Return (x, y) of the center of cell containing provided text 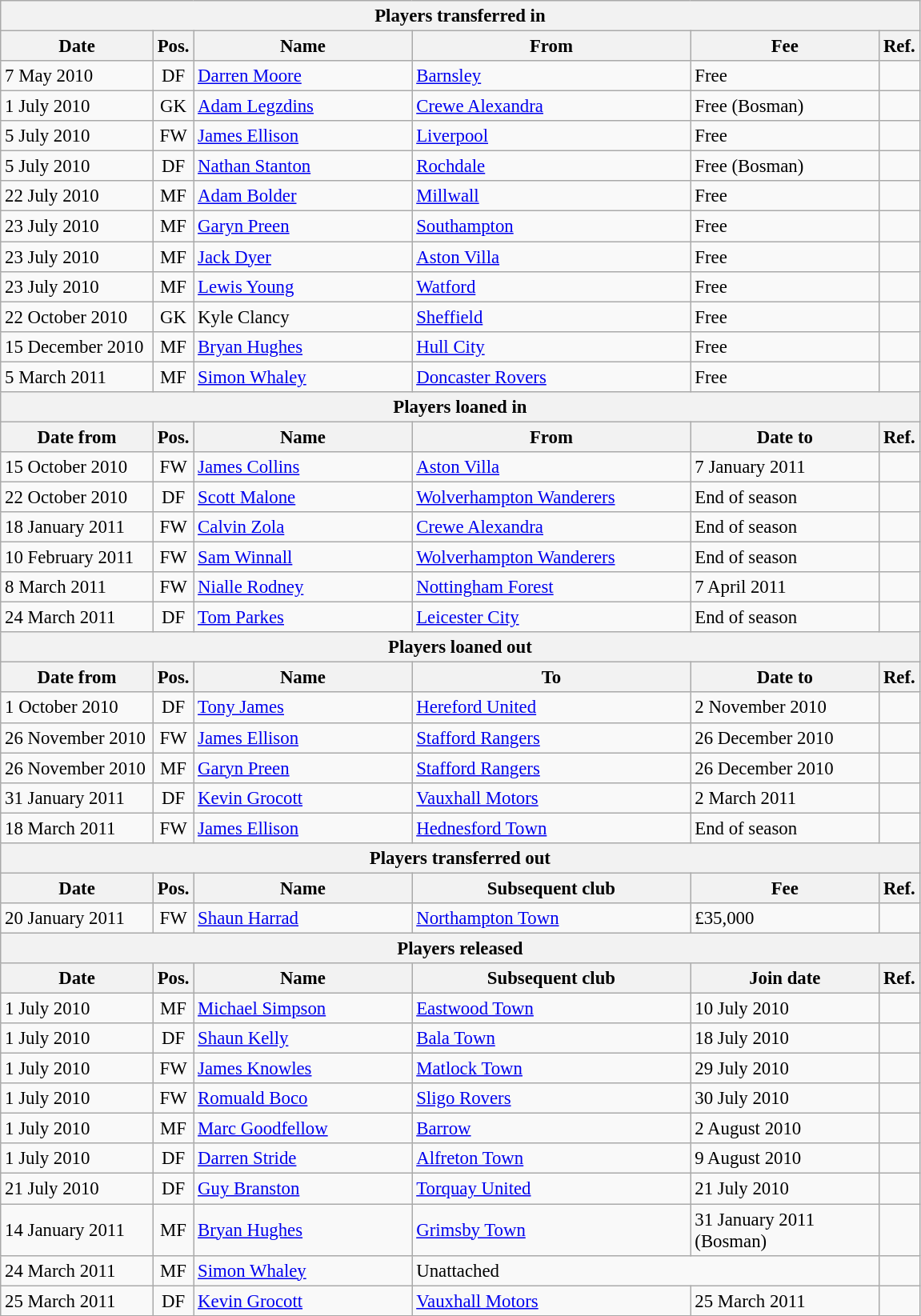
Sam Winnall (302, 558)
Eastwood Town (551, 1009)
Sheffield (551, 317)
Darren Stride (302, 1159)
Players transferred out (460, 858)
15 December 2010 (77, 346)
Sligo Rovers (551, 1098)
20 January 2011 (77, 918)
Scott Malone (302, 497)
Guy Branston (302, 1189)
Calvin Zola (302, 527)
8 March 2011 (77, 587)
Hereford United (551, 708)
Players loaned in (460, 407)
Kyle Clancy (302, 317)
Millwall (551, 196)
Lewis Young (302, 286)
7 January 2011 (785, 467)
Adam Bolder (302, 196)
18 July 2010 (785, 1038)
Shaun Harrad (302, 918)
29 July 2010 (785, 1069)
1 October 2010 (77, 708)
Doncaster Rovers (551, 377)
18 January 2011 (77, 527)
Barrow (551, 1129)
Alfreton Town (551, 1159)
Darren Moore (302, 76)
10 February 2011 (77, 558)
Nialle Rodney (302, 587)
Liverpool (551, 136)
22 July 2010 (77, 196)
Torquay United (551, 1189)
2 November 2010 (785, 708)
2 August 2010 (785, 1129)
James Collins (302, 467)
Players transferred in (460, 16)
Northampton Town (551, 918)
£35,000 (785, 918)
15 October 2010 (77, 467)
Bala Town (551, 1038)
Matlock Town (551, 1069)
Hednesford Town (551, 828)
18 March 2011 (77, 828)
Marc Goodfellow (302, 1129)
Grimsby Town (551, 1230)
9 August 2010 (785, 1159)
Watford (551, 286)
Hull City (551, 346)
Adam Legzdins (302, 106)
2 March 2011 (785, 798)
5 March 2011 (77, 377)
Leicester City (551, 618)
Barnsley (551, 76)
Tom Parkes (302, 618)
7 May 2010 (77, 76)
Nottingham Forest (551, 587)
7 April 2011 (785, 587)
10 July 2010 (785, 1009)
31 January 2011 (Bosman) (785, 1230)
Unattached (646, 1270)
Join date (785, 978)
Michael Simpson (302, 1009)
Nathan Stanton (302, 166)
31 January 2011 (77, 798)
To (551, 678)
Players loaned out (460, 647)
James Knowles (302, 1069)
Players released (460, 948)
Tony James (302, 708)
Romuald Boco (302, 1098)
Rochdale (551, 166)
Jack Dyer (302, 257)
Southampton (551, 226)
14 January 2011 (77, 1230)
Shaun Kelly (302, 1038)
30 July 2010 (785, 1098)
